Output the [X, Y] coordinate of the center of the cell containing the given text.  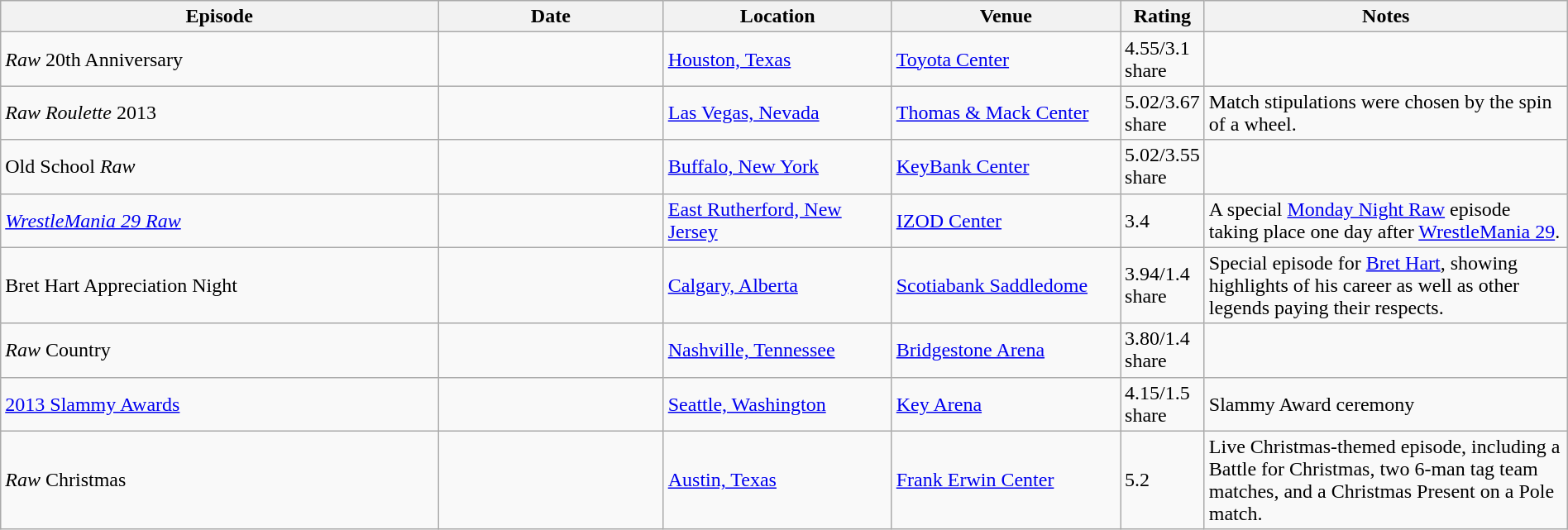
East Rutherford, New Jersey [777, 220]
Rating [1163, 17]
Notes [1386, 17]
Raw Roulette 2013 [220, 112]
Location [777, 17]
Match stipulations were chosen by the spin of a wheel. [1386, 112]
Date [551, 17]
Bret Hart Appreciation Night [220, 285]
4.55/3.1 share [1163, 60]
Calgary, Alberta [777, 285]
5.02/3.55 share [1163, 167]
Raw Country [220, 351]
Las Vegas, Nevada [777, 112]
Old School Raw [220, 167]
Raw Christmas [220, 480]
3.80/1.4 share [1163, 351]
Slammy Award ceremony [1386, 403]
Bridgestone Arena [1006, 351]
Thomas & Mack Center [1006, 112]
A special Monday Night Raw episode taking place one day after WrestleMania 29. [1386, 220]
Houston, Texas [777, 60]
Buffalo, New York [777, 167]
5.02/3.67 share [1163, 112]
Toyota Center [1006, 60]
Scotiabank Saddledome [1006, 285]
Venue [1006, 17]
Austin, Texas [777, 480]
2013 Slammy Awards [220, 403]
Live Christmas-themed episode, including a Battle for Christmas, two 6-man tag team matches, and a Christmas Present on a Pole match. [1386, 480]
IZOD Center [1006, 220]
Episode [220, 17]
Nashville, Tennessee [777, 351]
3.94/1.4 share [1163, 285]
Seattle, Washington [777, 403]
Special episode for Bret Hart, showing highlights of his career as well as other legends paying their respects. [1386, 285]
KeyBank Center [1006, 167]
4.15/1.5 share [1163, 403]
Key Arena [1006, 403]
Frank Erwin Center [1006, 480]
WrestleMania 29 Raw [220, 220]
5.2 [1163, 480]
Raw 20th Anniversary [220, 60]
3.4 [1163, 220]
